Search for the cell housing the specified text and yield its [X, Y] center coordinate. 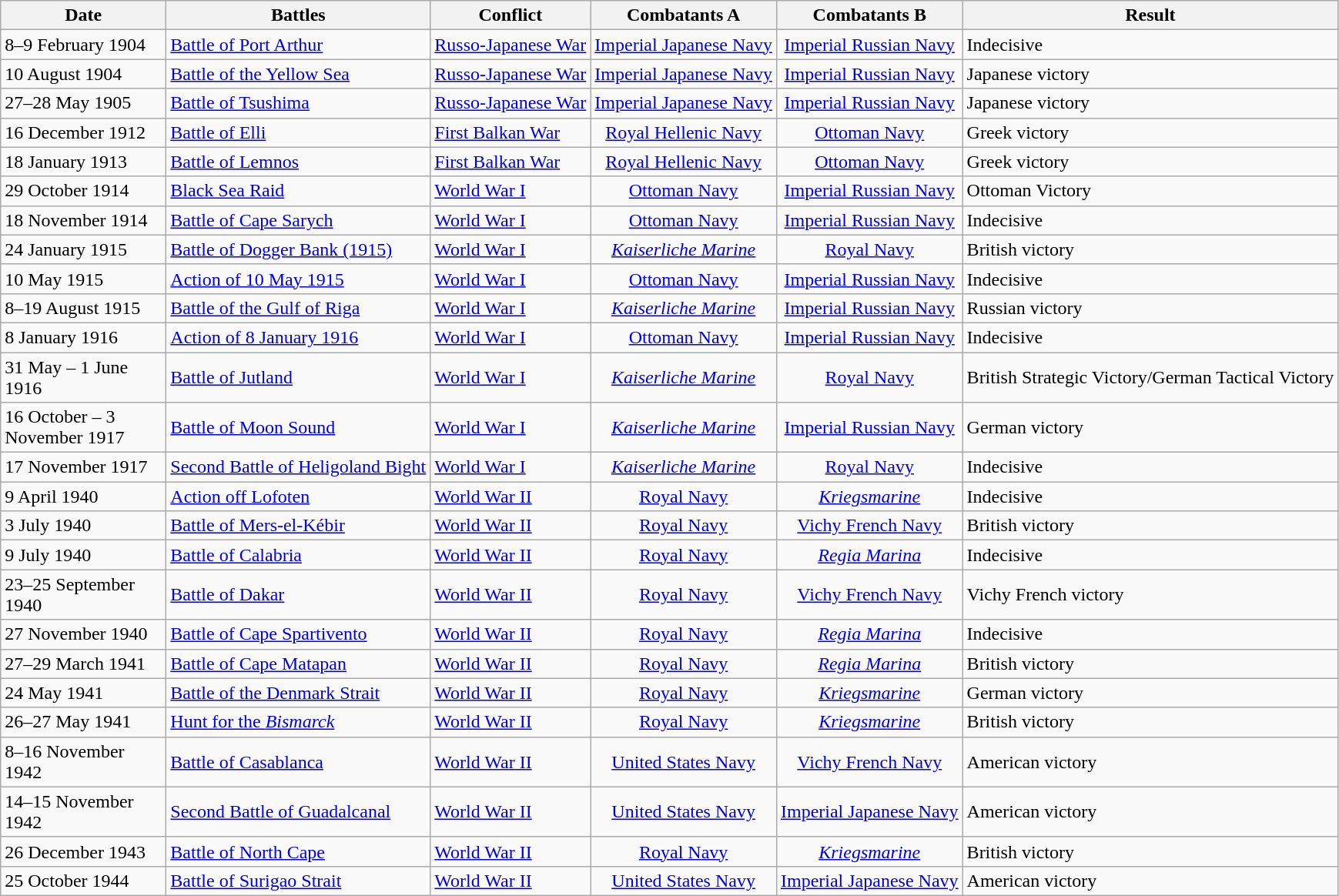
Battle of Moon Sound [299, 428]
Action of 10 May 1915 [299, 279]
Vichy French victory [1150, 594]
Battle of North Cape [299, 851]
Battle of Surigao Strait [299, 881]
27–28 May 1905 [83, 103]
Combatants B [869, 15]
24 January 1915 [83, 249]
Date [83, 15]
Conflict [510, 15]
8 January 1916 [83, 337]
8–16 November 1942 [83, 762]
10 August 1904 [83, 74]
Battle of Port Arthur [299, 45]
8–19 August 1915 [83, 308]
23–25 September 1940 [83, 594]
17 November 1917 [83, 467]
Battle of Jutland [299, 377]
Battle of Tsushima [299, 103]
3 July 1940 [83, 526]
16 December 1912 [83, 132]
Battle of the Denmark Strait [299, 693]
9 April 1940 [83, 496]
Battle of Dakar [299, 594]
8–9 February 1904 [83, 45]
27 November 1940 [83, 634]
29 October 1914 [83, 191]
26 December 1943 [83, 851]
Battle of Elli [299, 132]
18 January 1913 [83, 162]
Battle of Calabria [299, 555]
Battle of the Gulf of Riga [299, 308]
10 May 1915 [83, 279]
25 October 1944 [83, 881]
Battle of Cape Spartivento [299, 634]
Battle of Casablanca [299, 762]
Battle of Dogger Bank (1915) [299, 249]
Battles [299, 15]
9 July 1940 [83, 555]
Battle of Cape Sarych [299, 220]
Action of 8 January 1916 [299, 337]
Battle of Mers-el-Kébir [299, 526]
Russian victory [1150, 308]
Action off Lofoten [299, 496]
Combatants A [684, 15]
26–27 May 1941 [83, 722]
Ottoman Victory [1150, 191]
Hunt for the Bismarck [299, 722]
18 November 1914 [83, 220]
24 May 1941 [83, 693]
Second Battle of Guadalcanal [299, 811]
Black Sea Raid [299, 191]
Result [1150, 15]
Battle of Lemnos [299, 162]
27–29 March 1941 [83, 664]
Battle of Cape Matapan [299, 664]
Second Battle of Heligoland Bight [299, 467]
British Strategic Victory/German Tactical Victory [1150, 377]
Battle of the Yellow Sea [299, 74]
31 May – 1 June 1916 [83, 377]
16 October – 3 November 1917 [83, 428]
14–15 November 1942 [83, 811]
